Identify which cell holds the provided text, then report its [X, Y] central coordinate. 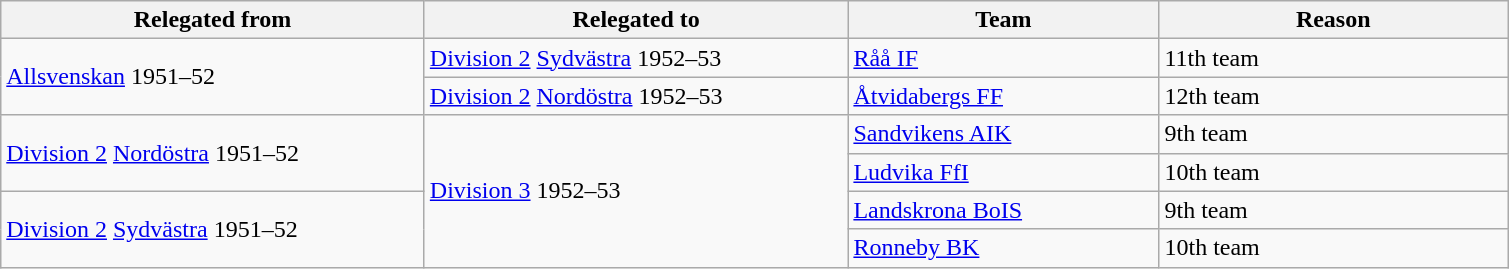
Åtvidabergs FF [1004, 96]
Division 2 Sydvästra 1951–52 [213, 229]
Division 2 Nordöstra 1951–52 [213, 153]
12th team [1334, 96]
Division 2 Sydvästra 1952–53 [636, 58]
Råå IF [1004, 58]
Sandvikens AIK [1004, 134]
Division 3 1952–53 [636, 191]
Relegated from [213, 20]
Ludvika FfI [1004, 172]
Team [1004, 20]
11th team [1334, 58]
Allsvenskan 1951–52 [213, 77]
Relegated to [636, 20]
Ronneby BK [1004, 248]
Division 2 Nordöstra 1952–53 [636, 96]
Reason [1334, 20]
Landskrona BoIS [1004, 210]
